Determine the [X, Y] coordinate at the center of the cell enclosing the given text.  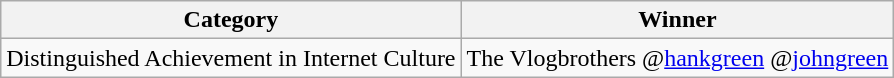
The Vlogbrothers @hankgreen @johngreen [678, 58]
Winner [678, 20]
Category [231, 20]
Distinguished Achievement in Internet Culture [231, 58]
